From the cell containing the given text, extract its center point as (X, Y) coordinate. 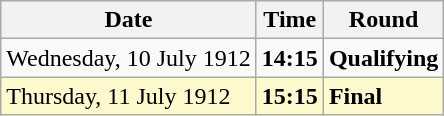
Qualifying (383, 58)
14:15 (290, 58)
Final (383, 96)
Wednesday, 10 July 1912 (129, 58)
Round (383, 20)
15:15 (290, 96)
Thursday, 11 July 1912 (129, 96)
Time (290, 20)
Date (129, 20)
